Return (X, Y) of the center of cell containing provided text 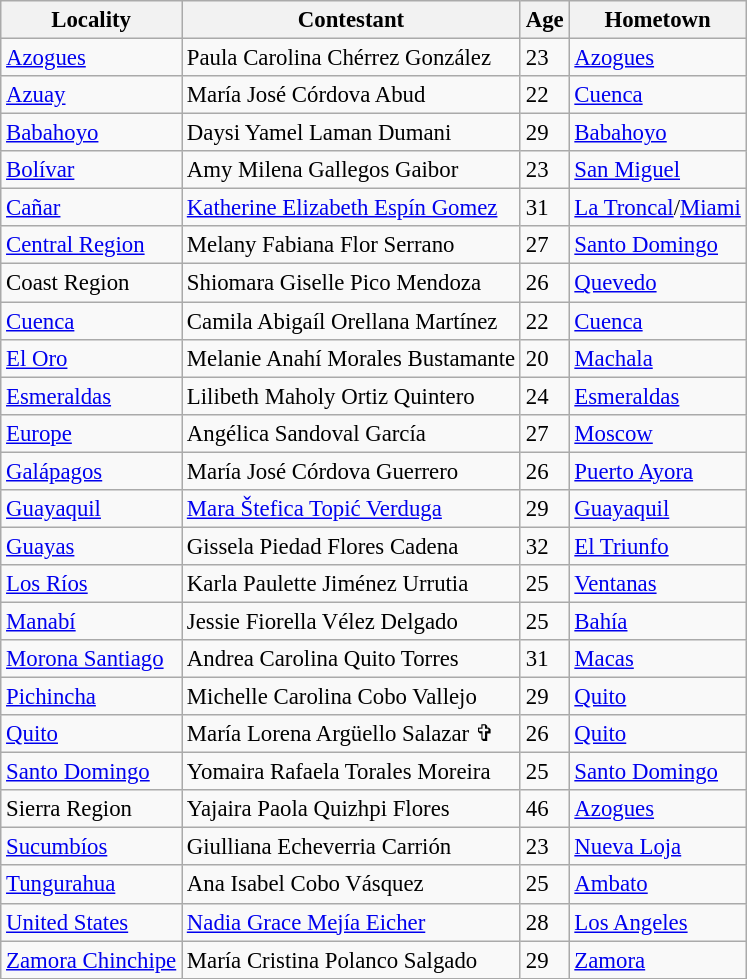
Manabí (92, 621)
Zamora (658, 960)
Sierra Region (92, 809)
El Triunfo (658, 546)
Gissela Piedad Flores Cadena (352, 546)
Ventanas (658, 584)
La Troncal/Miami (658, 208)
María José Córdova Guerrero (352, 471)
Yomaira Rafaela Torales Moreira (352, 772)
María Lorena Argüello Salazar ✞ (352, 734)
Central Region (92, 245)
Macas (658, 659)
Puerto Ayora (658, 471)
Melany Fabiana Flor Serrano (352, 245)
Melanie Anahí Morales Bustamante (352, 358)
Yajaira Paola Quizhpi Flores (352, 809)
María Cristina Polanco Salgado (352, 960)
Nadia Grace Mejía Eicher (352, 922)
Katherine Elizabeth Espín Gomez (352, 208)
Ana Isabel Cobo Vásquez (352, 885)
Tungurahua (92, 885)
Los Ríos (92, 584)
Age (544, 20)
Giulliana Echeverria Carrión (352, 847)
Hometown (658, 20)
Bahía (658, 621)
Paula Carolina Chérrez González (352, 58)
Camila Abigaíl Orellana Martínez (352, 321)
Pichincha (92, 697)
32 (544, 546)
Sucumbíos (92, 847)
United States (92, 922)
El Oro (92, 358)
Galápagos (92, 471)
46 (544, 809)
San Miguel (658, 170)
Azuay (92, 95)
Cañar (92, 208)
Nueva Loja (658, 847)
Andrea Carolina Quito Torres (352, 659)
Shiomara Giselle Pico Mendoza (352, 283)
Bolívar (92, 170)
28 (544, 922)
24 (544, 396)
Michelle Carolina Cobo Vallejo (352, 697)
Morona Santiago (92, 659)
Amy Milena Gallegos Gaibor (352, 170)
Angélica Sandoval García (352, 433)
Lilibeth Maholy Ortiz Quintero (352, 396)
Karla Paulette Jiménez Urrutia (352, 584)
20 (544, 358)
Moscow (658, 433)
María José Córdova Abud (352, 95)
Locality (92, 20)
Europe (92, 433)
Machala (658, 358)
Jessie Fiorella Vélez Delgado (352, 621)
Los Angeles (658, 922)
Daysi Yamel Laman Dumani (352, 133)
Guayas (92, 546)
Ambato (658, 885)
Quevedo (658, 283)
Mara Štefica Topić Verduga (352, 509)
Coast Region (92, 283)
Zamora Chinchipe (92, 960)
Contestant (352, 20)
